Pinpoint the cell where the given text exists, returning its [X, Y] midpoint coordinate. 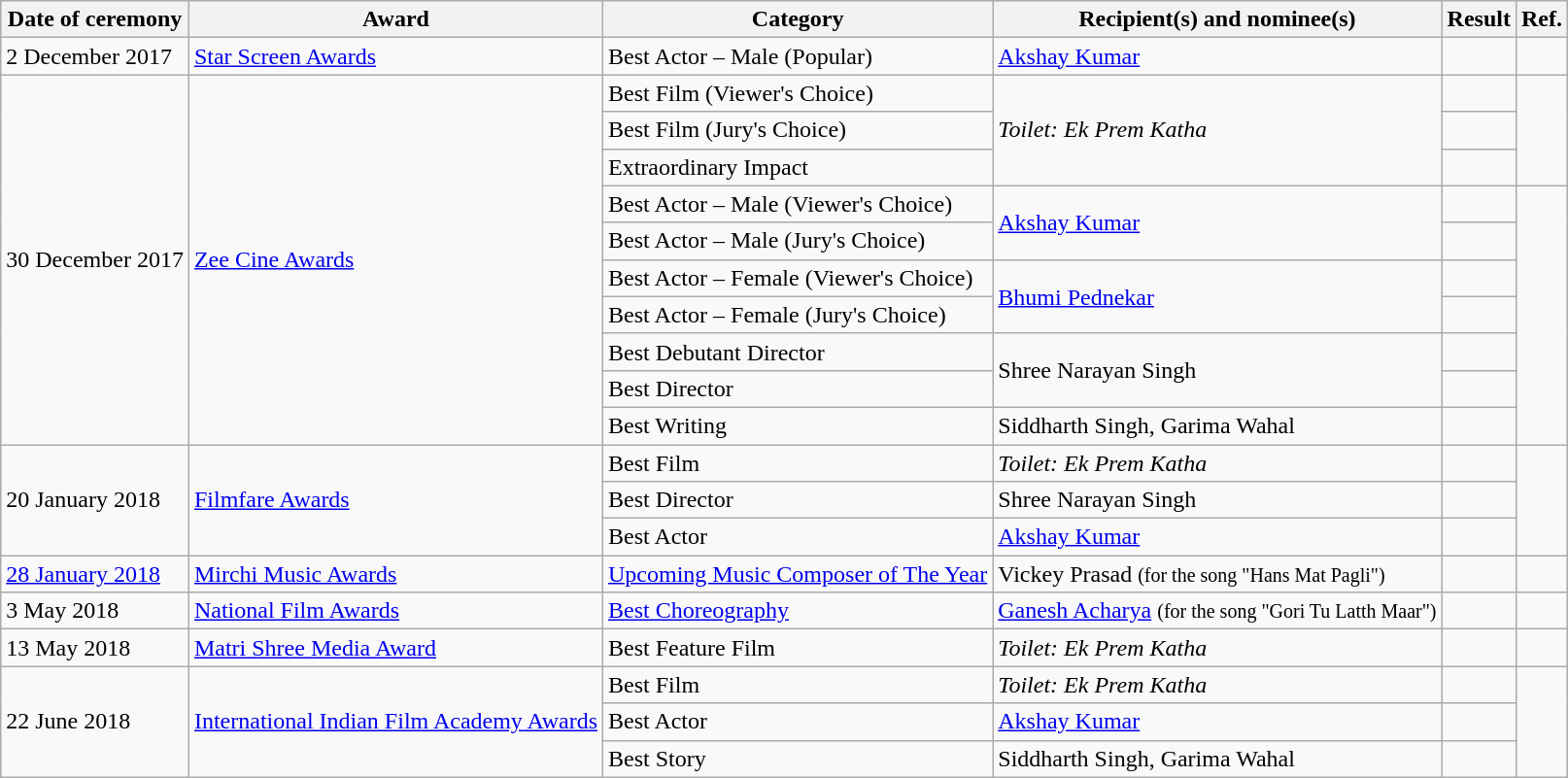
International Indian Film Academy Awards [395, 722]
Best Writing [799, 425]
Zee Cine Awards [395, 260]
Best Actor – Female (Jury's Choice) [799, 315]
Ganesh Acharya (for the song "Gori Tu Latth Maar") [1217, 611]
20 January 2018 [95, 500]
Best Story [799, 759]
Category [799, 19]
Filmfare Awards [395, 500]
Mirchi Music Awards [395, 574]
Result [1479, 19]
Upcoming Music Composer of The Year [799, 574]
Award [395, 19]
2 December 2017 [95, 56]
Matri Shree Media Award [395, 648]
Best Film (Viewer's Choice) [799, 93]
13 May 2018 [95, 648]
Best Actor – Male (Jury's Choice) [799, 241]
Date of ceremony [95, 19]
Best Actor – Male (Popular) [799, 56]
30 December 2017 [95, 260]
Best Debutant Director [799, 352]
Extraordinary Impact [799, 167]
Recipient(s) and nominee(s) [1217, 19]
3 May 2018 [95, 611]
Ref. [1541, 19]
28 January 2018 [95, 574]
National Film Awards [395, 611]
Vickey Prasad (for the song "Hans Mat Pagli") [1217, 574]
Best Film (Jury's Choice) [799, 130]
22 June 2018 [95, 722]
Best Actor – Male (Viewer's Choice) [799, 204]
Best Feature Film [799, 648]
Best Choreography [799, 611]
Bhumi Pednekar [1217, 296]
Best Actor – Female (Viewer's Choice) [799, 278]
Star Screen Awards [395, 56]
